Return [x, y] of the center of cell containing provided text 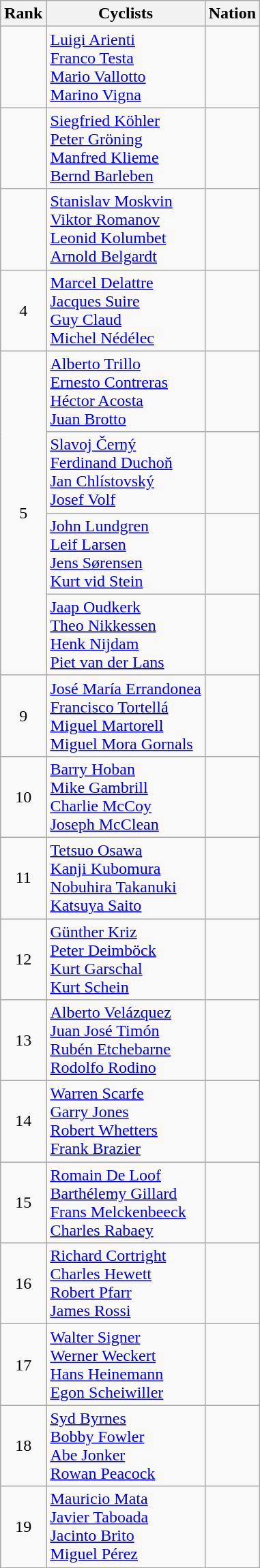
Nation [232, 14]
12 [23, 959]
Luigi ArientiFranco TestaMario VallottoMarino Vigna [126, 67]
Tetsuo OsawaKanji KubomuraNobuhira TakanukiKatsuya Saito [126, 877]
John LundgrenLeif LarsenJens SørensenKurt vid Stein [126, 553]
Alberto VelázquezJuan José TimónRubén EtchebarneRodolfo Rodino [126, 1041]
19 [23, 1527]
Richard CortrightCharles HewettRobert PfarrJames Rossi [126, 1283]
14 [23, 1121]
16 [23, 1283]
Warren ScarfeGarry JonesRobert WhettersFrank Brazier [126, 1121]
Barry HobanMike GambrillCharlie McCoyJoseph McClean [126, 797]
13 [23, 1041]
Marcel DelattreJacques SuireGuy ClaudMichel Nédélec [126, 311]
17 [23, 1365]
Siegfried KöhlerPeter GröningManfred KliemeBernd Barleben [126, 148]
Cyclists [126, 14]
Slavoj ČernýFerdinand DuchoňJan ChlístovskýJosef Volf [126, 473]
Stanislav MoskvinViktor RomanovLeonid KolumbetArnold Belgardt [126, 229]
15 [23, 1203]
Romain De LoofBarthélemy GillardFrans MelckenbeeckCharles Rabaey [126, 1203]
Walter SignerWerner WeckertHans HeinemannEgon Scheiwiller [126, 1365]
Günther KrizPeter DeimböckKurt GarschalKurt Schein [126, 959]
Jaap OudkerkTheo NikkessenHenk NijdamPiet van der Lans [126, 635]
4 [23, 311]
Mauricio MataJavier TaboadaJacinto BritoMiguel Pérez [126, 1527]
José María ErrandoneaFrancisco TortelláMiguel MartorellMiguel Mora Gornals [126, 715]
Alberto TrilloErnesto ContrerasHéctor AcostaJuan Brotto [126, 391]
Syd ByrnesBobby FowlerAbe JonkerRowan Peacock [126, 1445]
Rank [23, 14]
11 [23, 877]
18 [23, 1445]
9 [23, 715]
5 [23, 513]
10 [23, 797]
